Output the (x, y) coordinate of the center of the cell containing the given text.  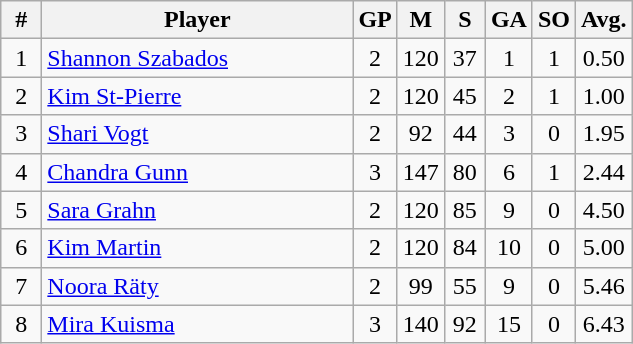
5.00 (604, 248)
# (22, 20)
Avg. (604, 20)
147 (420, 172)
Noora Räty (198, 286)
140 (420, 324)
5.46 (604, 286)
1.95 (604, 134)
99 (420, 286)
4.50 (604, 210)
Player (198, 20)
Mira Kuisma (198, 324)
Kim Martin (198, 248)
84 (464, 248)
Shannon Szabados (198, 58)
1.00 (604, 96)
SO (554, 20)
7 (22, 286)
GA (508, 20)
10 (508, 248)
15 (508, 324)
5 (22, 210)
Sara Grahn (198, 210)
37 (464, 58)
80 (464, 172)
8 (22, 324)
M (420, 20)
55 (464, 286)
2.44 (604, 172)
44 (464, 134)
4 (22, 172)
Shari Vogt (198, 134)
Kim St-Pierre (198, 96)
GP (375, 20)
S (464, 20)
6.43 (604, 324)
0.50 (604, 58)
45 (464, 96)
85 (464, 210)
Chandra Gunn (198, 172)
